Return the (X, Y) coordinate for the center point of the cell that contains the specified text.  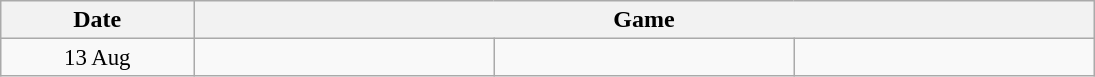
Game (644, 20)
13 Aug (98, 58)
Date (98, 20)
